Search for the cell housing the specified text and yield its [x, y] center coordinate. 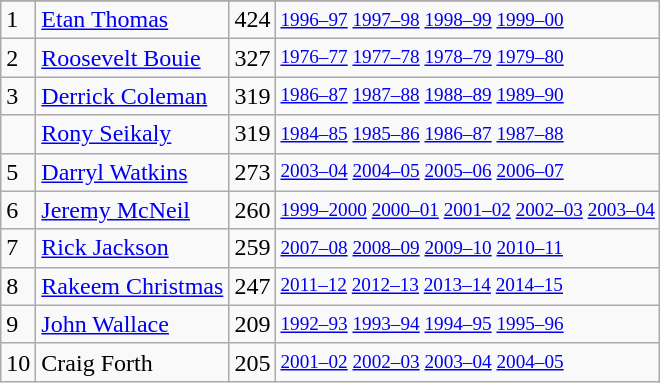
260 [252, 210]
327 [252, 58]
3 [18, 96]
Derrick Coleman [132, 96]
Rony Seikaly [132, 134]
6 [18, 210]
2007–08 2008–09 2009–10 2010–11 [468, 248]
2011–12 2012–13 2013–14 2014–15 [468, 286]
424 [252, 20]
209 [252, 324]
2 [18, 58]
Darryl Watkins [132, 172]
Roosevelt Bouie [132, 58]
205 [252, 362]
Rakeem Christmas [132, 286]
Etan Thomas [132, 20]
1984–85 1985–86 1986–87 1987–88 [468, 134]
Rick Jackson [132, 248]
Jeremy McNeil [132, 210]
John Wallace [132, 324]
1999–2000 2000–01 2001–02 2002–03 2003–04 [468, 210]
273 [252, 172]
1 [18, 20]
10 [18, 362]
7 [18, 248]
259 [252, 248]
Craig Forth [132, 362]
9 [18, 324]
1976–77 1977–78 1978–79 1979–80 [468, 58]
8 [18, 286]
1986–87 1987–88 1988–89 1989–90 [468, 96]
5 [18, 172]
1992–93 1993–94 1994–95 1995–96 [468, 324]
2001–02 2002–03 2003–04 2004–05 [468, 362]
247 [252, 286]
1996–97 1997–98 1998–99 1999–00 [468, 20]
2003–04 2004–05 2005–06 2006–07 [468, 172]
